Identify which cell holds the provided text, then report its [X, Y] central coordinate. 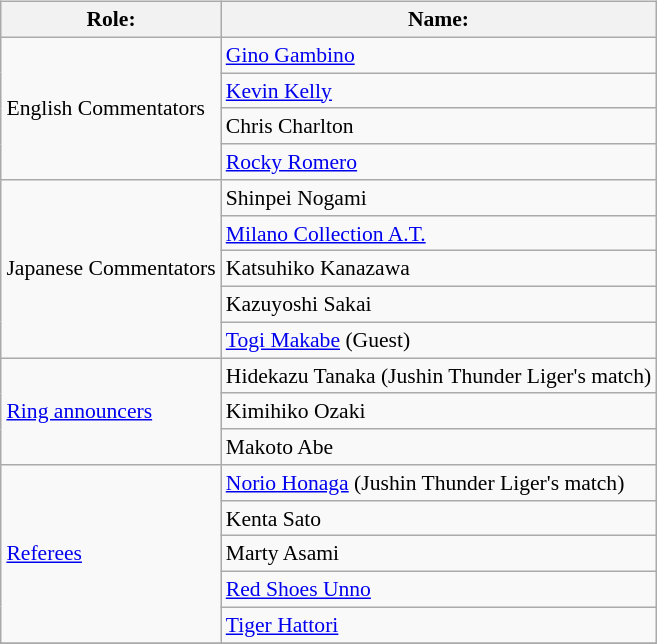
Shinpei Nogami [439, 198]
Chris Charlton [439, 126]
Kenta Sato [439, 518]
Kevin Kelly [439, 91]
Norio Honaga (Jushin Thunder Liger's match) [439, 483]
Kimihiko Ozaki [439, 411]
Rocky Romero [439, 162]
Hidekazu Tanaka (Jushin Thunder Liger's match) [439, 376]
Kazuyoshi Sakai [439, 305]
Japanese Commentators [110, 269]
Ring announcers [110, 412]
Togi Makabe (Guest) [439, 340]
Katsuhiko Kanazawa [439, 269]
Name: [439, 20]
Gino Gambino [439, 55]
English Commentators [110, 108]
Milano Collection A.T. [439, 233]
Red Shoes Unno [439, 590]
Referees [110, 554]
Role: [110, 20]
Makoto Abe [439, 447]
Tiger Hattori [439, 625]
Marty Asami [439, 554]
